Detect which cell encompasses the target text, then output its [x, y] center coordinate. 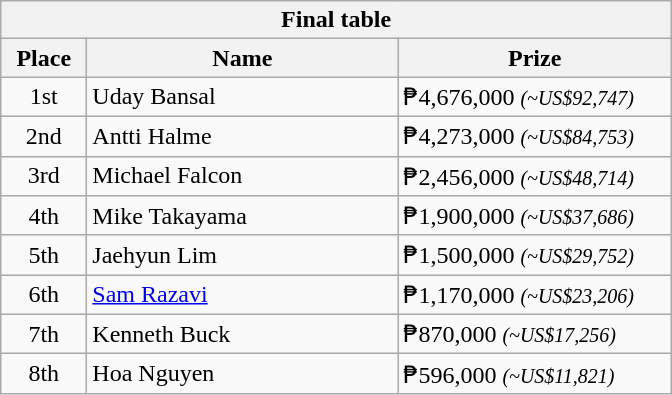
Jaehyun Lim [242, 255]
₱1,500,000 (~US$29,752) [535, 255]
2nd [44, 136]
₱1,170,000 (~US$23,206) [535, 295]
₱1,900,000 (~US$37,686) [535, 216]
Sam Razavi [242, 295]
Antti Halme [242, 136]
6th [44, 295]
Uday Bansal [242, 97]
₱2,456,000 (~US$48,714) [535, 176]
₱4,273,000 (~US$84,753) [535, 136]
Kenneth Buck [242, 334]
Prize [535, 58]
Michael Falcon [242, 176]
4th [44, 216]
1st [44, 97]
3rd [44, 176]
8th [44, 374]
Hoa Nguyen [242, 374]
Final table [336, 20]
5th [44, 255]
₱4,676,000 (~US$92,747) [535, 97]
₱596,000 (~US$11,821) [535, 374]
Name [242, 58]
Mike Takayama [242, 216]
7th [44, 334]
Place [44, 58]
₱870,000 (~US$17,256) [535, 334]
